Output the [x, y] coordinate of the center of the cell containing the given text.  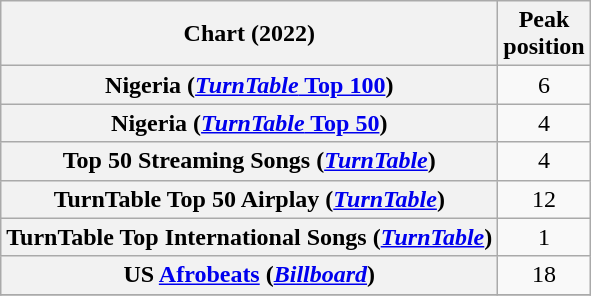
Peakposition [544, 34]
18 [544, 275]
12 [544, 199]
Top 50 Streaming Songs (TurnTable) [250, 161]
TurnTable Top 50 Airplay (TurnTable) [250, 199]
US Afrobeats (Billboard) [250, 275]
Chart (2022) [250, 34]
6 [544, 85]
TurnTable Top International Songs (TurnTable) [250, 237]
Nigeria (TurnTable Top 100) [250, 85]
1 [544, 237]
Nigeria (TurnTable Top 50) [250, 123]
